Locate the cell with the specified text and output its (x, y) center coordinate. 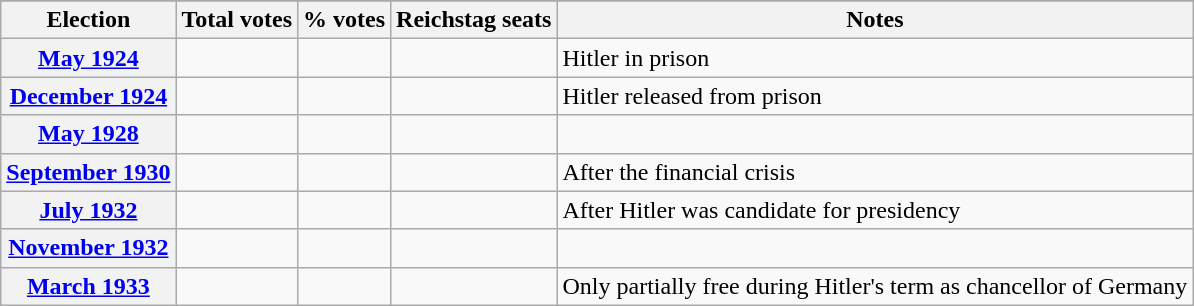
September 1930 (88, 172)
Total votes (237, 20)
November 1932 (88, 248)
July 1932 (88, 210)
March 1933 (88, 286)
After the financial crisis (875, 172)
% votes (344, 20)
After Hitler was candidate for presidency (875, 210)
Election (88, 20)
Hitler released from prison (875, 96)
Hitler in prison (875, 58)
Only partially free during Hitler's term as chancellor of Germany (875, 286)
May 1928 (88, 134)
Reichstag seats (474, 20)
December 1924 (88, 96)
Notes (875, 20)
May 1924 (88, 58)
